For the text-containing cell, return its midpoint in (X, Y) coordinate format. 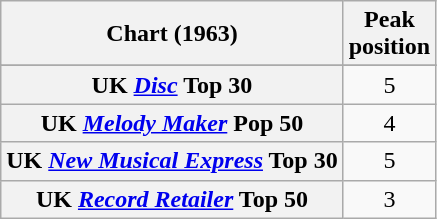
Peakposition (389, 34)
UK Record Retailer Top 50 (172, 199)
3 (389, 199)
UK Melody Maker Pop 50 (172, 123)
Chart (1963) (172, 34)
4 (389, 123)
UK New Musical Express Top 30 (172, 161)
UK Disc Top 30 (172, 85)
